Capture the cell that displays the provided text and extract its [X, Y] central coordinate. 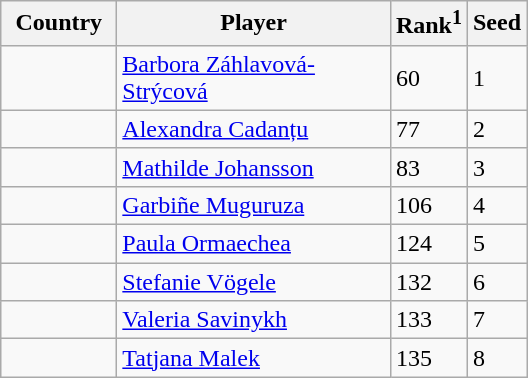
Paula Ormaechea [254, 244]
Mathilde Johansson [254, 167]
5 [496, 244]
124 [428, 244]
Country [59, 24]
132 [428, 282]
106 [428, 205]
Rank1 [428, 24]
Stefanie Vögele [254, 282]
8 [496, 358]
Barbora Záhlavová-Strýcová [254, 78]
3 [496, 167]
6 [496, 282]
133 [428, 320]
83 [428, 167]
7 [496, 320]
4 [496, 205]
2 [496, 129]
Seed [496, 24]
Player [254, 24]
77 [428, 129]
Alexandra Cadanțu [254, 129]
Garbiñe Muguruza [254, 205]
1 [496, 78]
Tatjana Malek [254, 358]
Valeria Savinykh [254, 320]
60 [428, 78]
135 [428, 358]
